Extract the [x, y] coordinate from the center of the cell holding the provided text.  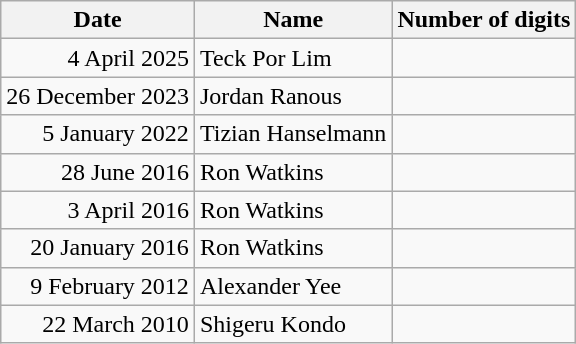
Alexander Yee [292, 286]
22 March 2010 [98, 324]
Shigeru Kondo [292, 324]
Date [98, 20]
Number of digits [484, 20]
28 June 2016 [98, 172]
Jordan Ranous [292, 96]
9 February 2012 [98, 286]
20 January 2016 [98, 248]
5 January 2022 [98, 134]
3 April 2016 [98, 210]
Teck Por Lim [292, 58]
4 April 2025 [98, 58]
Name [292, 20]
Tizian Hanselmann [292, 134]
26 December 2023 [98, 96]
